Scan for the cell matching the given text and deliver its [x, y] coordinate at center. 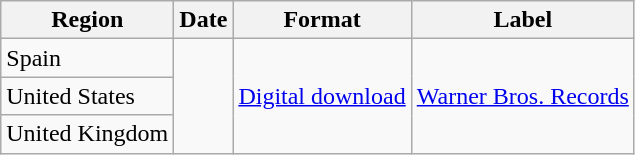
United States [88, 96]
United Kingdom [88, 134]
Region [88, 20]
Label [522, 20]
Format [322, 20]
Spain [88, 58]
Date [204, 20]
Warner Bros. Records [522, 96]
Digital download [322, 96]
